Scan for the cell matching the given text and deliver its [x, y] coordinate at center. 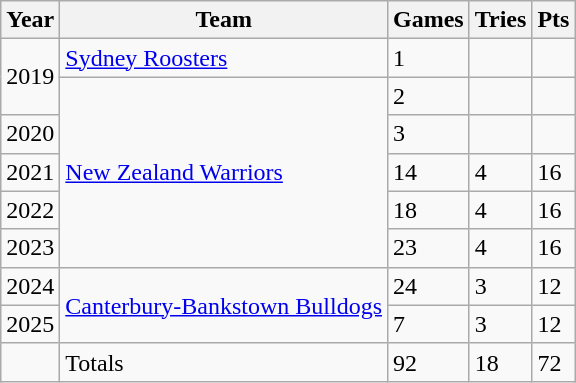
2 [429, 96]
2025 [30, 324]
24 [429, 286]
Team [224, 20]
Tries [500, 20]
Year [30, 20]
23 [429, 248]
Sydney Roosters [224, 58]
1 [429, 58]
2022 [30, 210]
Totals [224, 362]
14 [429, 172]
72 [554, 362]
2020 [30, 134]
2019 [30, 77]
2023 [30, 248]
92 [429, 362]
2021 [30, 172]
Games [429, 20]
Canterbury-Bankstown Bulldogs [224, 305]
7 [429, 324]
Pts [554, 20]
New Zealand Warriors [224, 172]
2024 [30, 286]
